Capture the cell that displays the provided text and extract its (x, y) central coordinate. 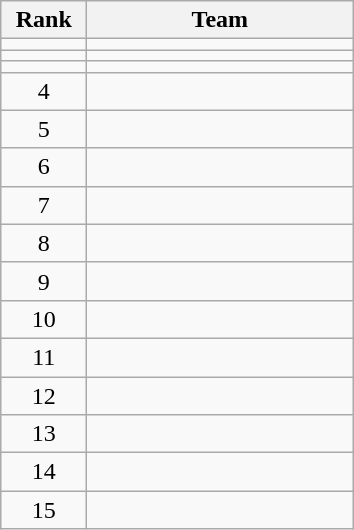
Rank (44, 20)
13 (44, 434)
5 (44, 129)
15 (44, 510)
11 (44, 357)
Team (220, 20)
10 (44, 319)
4 (44, 91)
8 (44, 243)
14 (44, 472)
6 (44, 167)
7 (44, 205)
12 (44, 395)
9 (44, 281)
